Provide the [X, Y] coordinate of the cell's center where the given text is located.  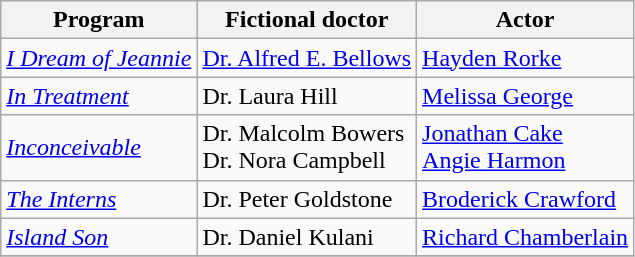
Dr. Alfred E. Bellows [307, 58]
Jonathan CakeAngie Harmon [526, 148]
Melissa George [526, 96]
Program [99, 20]
The Interns [99, 199]
Broderick Crawford [526, 199]
Hayden Rorke [526, 58]
Island Son [99, 237]
I Dream of Jeannie [99, 58]
Inconceivable [99, 148]
Dr. Daniel Kulani [307, 237]
Richard Chamberlain [526, 237]
In Treatment [99, 96]
Dr. Laura Hill [307, 96]
Dr. Malcolm BowersDr. Nora Campbell [307, 148]
Fictional doctor [307, 20]
Actor [526, 20]
Dr. Peter Goldstone [307, 199]
